Locate the cell with the specified text and output its (x, y) center coordinate. 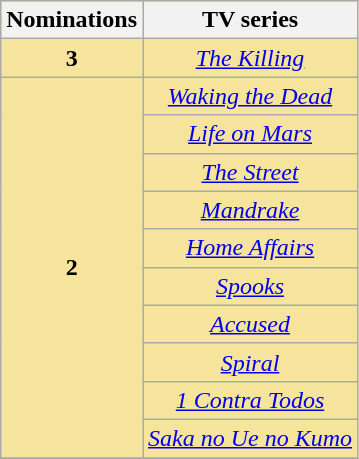
Home Affairs (250, 248)
Nominations (72, 20)
2 (72, 268)
TV series (250, 20)
The Killing (250, 58)
3 (72, 58)
Mandrake (250, 210)
Spiral (250, 362)
1 Contra Todos (250, 400)
The Street (250, 172)
Accused (250, 324)
Saka no Ue no Kumo (250, 438)
Spooks (250, 286)
Life on Mars (250, 134)
Waking the Dead (250, 96)
